Detect which cell encompasses the target text, then output its (X, Y) center coordinate. 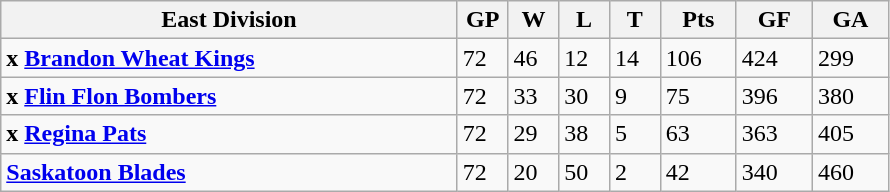
106 (698, 58)
33 (534, 96)
20 (534, 172)
42 (698, 172)
W (534, 20)
63 (698, 134)
50 (584, 172)
East Division (230, 20)
x Brandon Wheat Kings (230, 58)
75 (698, 96)
46 (534, 58)
460 (850, 172)
299 (850, 58)
GP (482, 20)
380 (850, 96)
T (634, 20)
5 (634, 134)
GA (850, 20)
363 (774, 134)
Pts (698, 20)
405 (850, 134)
2 (634, 172)
340 (774, 172)
38 (584, 134)
30 (584, 96)
L (584, 20)
x Flin Flon Bombers (230, 96)
14 (634, 58)
12 (584, 58)
396 (774, 96)
GF (774, 20)
Saskatoon Blades (230, 172)
x Regina Pats (230, 134)
29 (534, 134)
424 (774, 58)
9 (634, 96)
